Capture the cell that displays the provided text and extract its [X, Y] central coordinate. 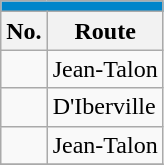
Route [105, 31]
D'Iberville [105, 107]
No. [24, 31]
